From the cell containing the given text, extract its center point as [x, y] coordinate. 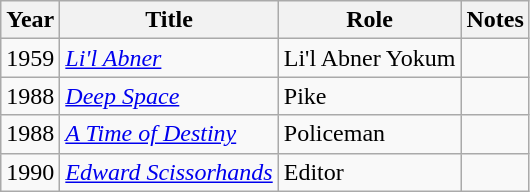
Title [169, 20]
Edward Scissorhands [169, 172]
A Time of Destiny [169, 134]
Editor [370, 172]
1959 [30, 58]
Li'l Abner Yokum [370, 58]
Policeman [370, 134]
1990 [30, 172]
Pike [370, 96]
Deep Space [169, 96]
Role [370, 20]
Li'l Abner [169, 58]
Year [30, 20]
Notes [495, 20]
